Search for the cell housing the specified text and yield its [x, y] center coordinate. 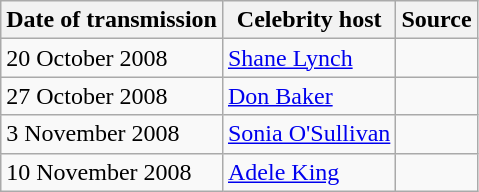
Source [436, 20]
20 October 2008 [112, 58]
Celebrity host [308, 20]
Date of transmission [112, 20]
Shane Lynch [308, 58]
10 November 2008 [112, 172]
3 November 2008 [112, 134]
27 October 2008 [112, 96]
Sonia O'Sullivan [308, 134]
Don Baker [308, 96]
Adele King [308, 172]
